From the cell containing the given text, extract its center point as [x, y] coordinate. 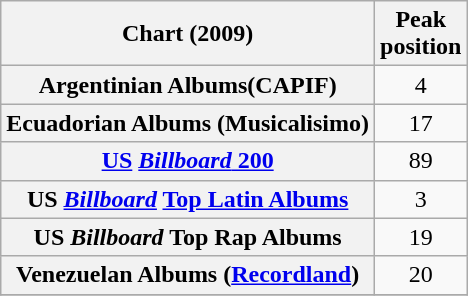
17 [421, 123]
US Billboard Top Latin Albums [188, 199]
Venezuelan Albums (Recordland) [188, 275]
19 [421, 237]
Argentinian Albums(CAPIF) [188, 85]
89 [421, 161]
20 [421, 275]
US Billboard Top Rap Albums [188, 237]
US Billboard 200 [188, 161]
Peakposition [421, 34]
Ecuadorian Albums (Musicalisimo) [188, 123]
Chart (2009) [188, 34]
4 [421, 85]
3 [421, 199]
